Search for the cell housing the specified text and yield its (x, y) center coordinate. 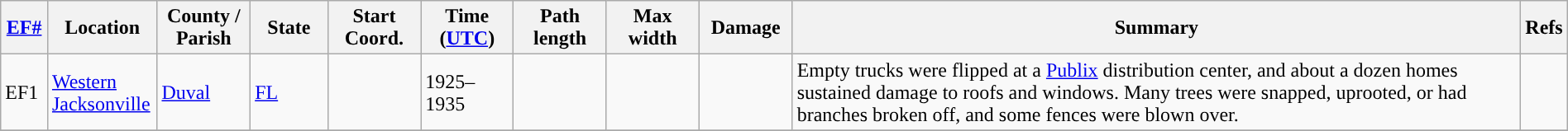
EF1 (25, 92)
EF# (25, 28)
Western Jacksonville (102, 92)
County / Parish (203, 28)
Time (UTC) (467, 28)
Duval (203, 92)
Start Coord. (374, 28)
Location (102, 28)
Summary (1156, 28)
FL (289, 92)
Path length (560, 28)
Damage (746, 28)
Refs (1545, 28)
1925–1935 (467, 92)
Max width (653, 28)
State (289, 28)
